Scan for the cell matching the given text and deliver its [x, y] coordinate at center. 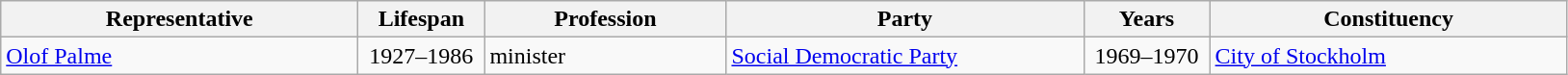
Social Democratic Party [905, 56]
Profession [605, 19]
Party [905, 19]
Constituency [1389, 19]
Olof Palme [179, 56]
Lifespan [422, 19]
1969–1970 [1146, 56]
Representative [179, 19]
1927–1986 [422, 56]
City of Stockholm [1389, 56]
minister [605, 56]
Years [1146, 19]
